Identify which cell holds the provided text, then report its (X, Y) central coordinate. 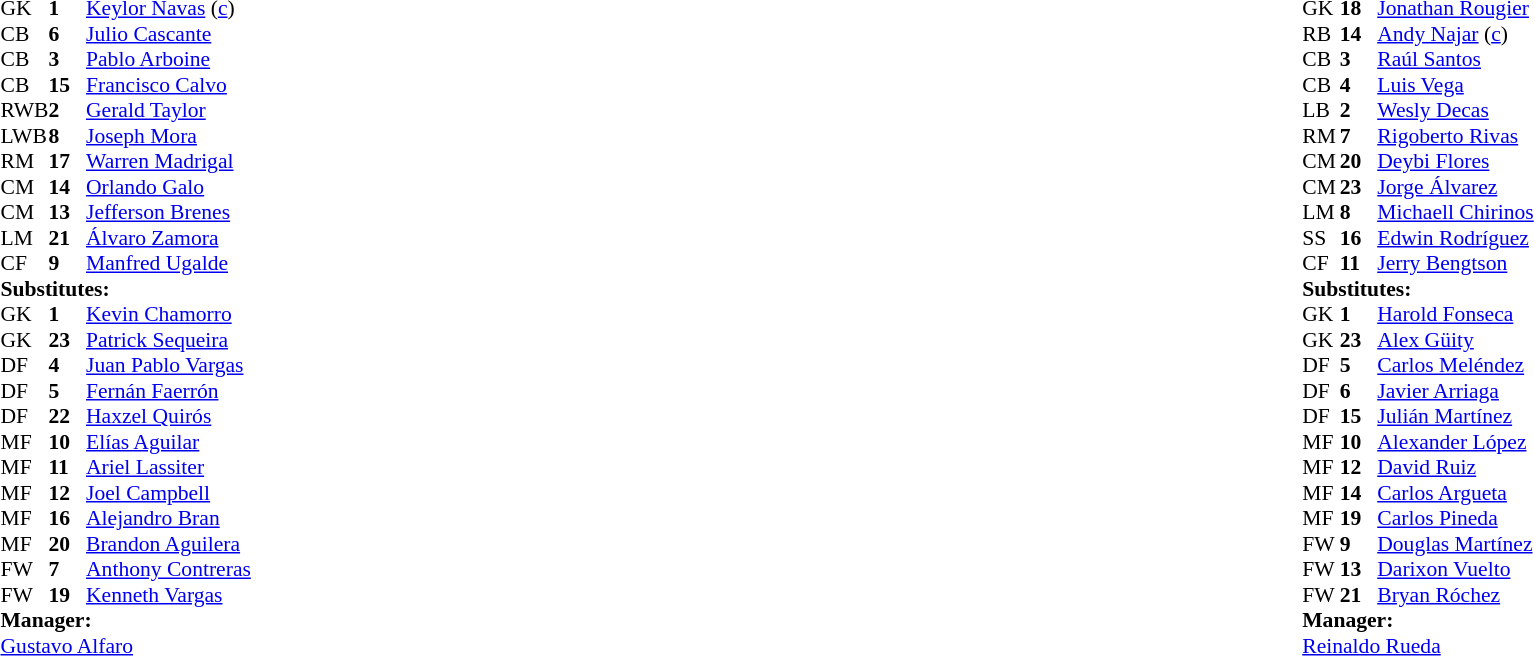
Carlos Argueta (1455, 493)
Ariel Lassiter (168, 467)
Elías Aguilar (168, 442)
Carlos Meléndez (1455, 365)
Jorge Álvarez (1455, 187)
Haxzel Quirós (168, 417)
Gerald Taylor (168, 111)
17 (67, 161)
Kevin Chamorro (168, 315)
Javier Arriaga (1455, 391)
RWB (24, 111)
Warren Madrigal (168, 161)
Manfred Ugalde (168, 263)
Wesly Decas (1455, 111)
Joel Campbell (168, 493)
Luis Vega (1455, 85)
Michaell Chirinos (1455, 213)
Pablo Arboine (168, 59)
LWB (24, 136)
Francisco Calvo (168, 85)
Carlos Pineda (1455, 519)
22 (67, 417)
Julián Martínez (1455, 417)
RB (1321, 34)
Kenneth Vargas (168, 595)
Douglas Martínez (1455, 544)
Anthony Contreras (168, 569)
Andy Najar (c) (1455, 34)
Rigoberto Rivas (1455, 136)
Jefferson Brenes (168, 213)
David Ruiz (1455, 467)
Juan Pablo Vargas (168, 365)
Darixon Vuelto (1455, 569)
Fernán Faerrón (168, 391)
Deybi Flores (1455, 161)
Bryan Róchez (1455, 595)
Julio Cascante (168, 34)
Jerry Bengtson (1455, 263)
Edwin Rodríguez (1455, 238)
Álvaro Zamora (168, 238)
Raúl Santos (1455, 59)
Brandon Aguilera (168, 544)
LB (1321, 111)
Harold Fonseca (1455, 315)
SS (1321, 238)
Joseph Mora (168, 136)
Alex Güity (1455, 340)
Alexander López (1455, 442)
Patrick Sequeira (168, 340)
Alejandro Bran (168, 519)
Orlando Galo (168, 187)
